Output the (x, y) coordinate of the center of the cell containing the given text.  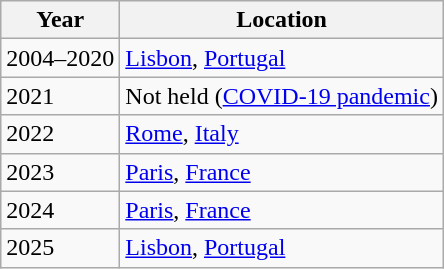
2022 (60, 134)
Year (60, 20)
2023 (60, 172)
Not held (COVID-19 pandemic) (282, 96)
2024 (60, 210)
2004–2020 (60, 58)
Location (282, 20)
2021 (60, 96)
2025 (60, 248)
Rome, Italy (282, 134)
